From the cell containing the given text, extract its center point as (X, Y) coordinate. 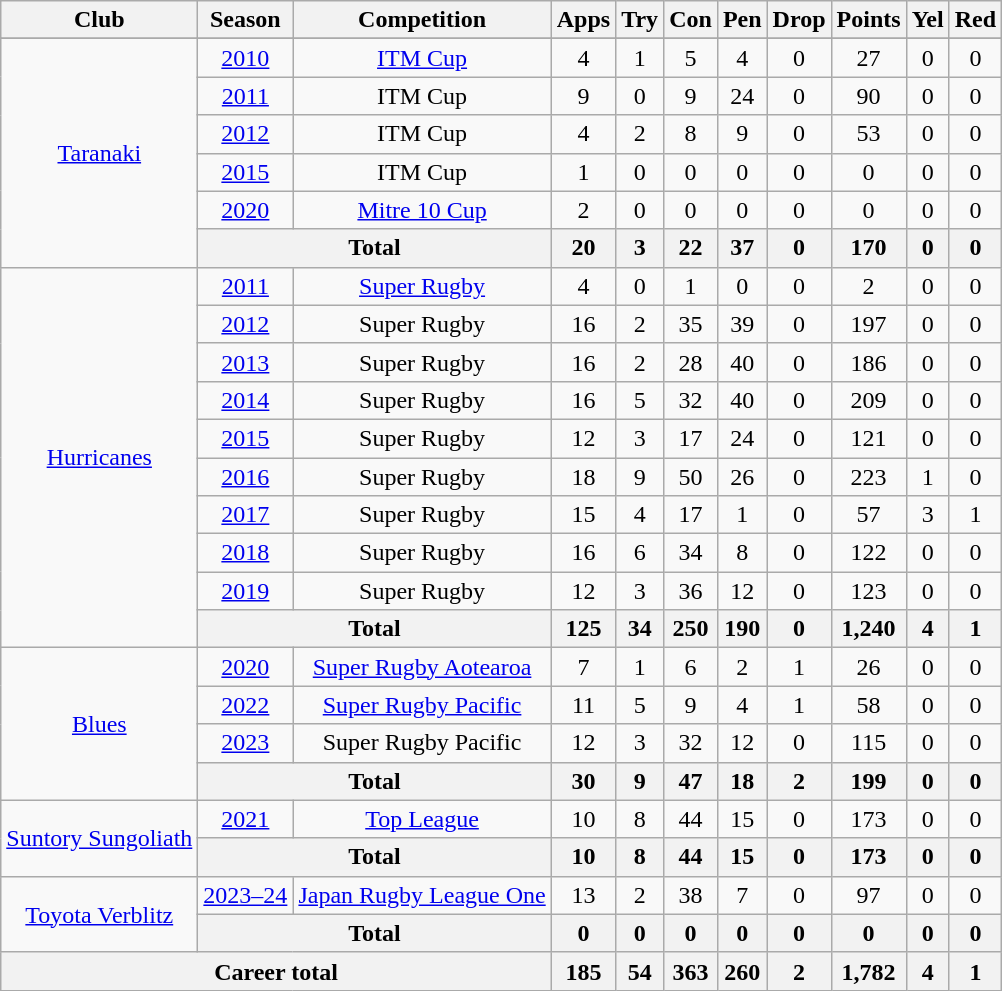
53 (868, 134)
47 (691, 781)
Con (691, 20)
39 (742, 324)
38 (691, 895)
Competition (422, 20)
Yel (928, 20)
115 (868, 743)
Mitre 10 Cup (422, 210)
Taranaki (100, 153)
Pen (742, 20)
Drop (799, 20)
35 (691, 324)
209 (868, 400)
121 (868, 438)
37 (742, 248)
Blues (100, 724)
2022 (246, 705)
97 (868, 895)
Toyota Verblitz (100, 914)
36 (691, 591)
Try (640, 20)
13 (583, 895)
22 (691, 248)
30 (583, 781)
Hurricanes (100, 458)
186 (868, 362)
170 (868, 248)
2018 (246, 553)
123 (868, 591)
2014 (246, 400)
Japan Rugby League One (422, 895)
11 (583, 705)
Club (100, 20)
Suntory Sungoliath (100, 838)
Super Rugby Aotearoa (422, 667)
125 (583, 629)
20 (583, 248)
27 (868, 58)
250 (691, 629)
199 (868, 781)
57 (868, 515)
Red (975, 20)
Apps (583, 20)
223 (868, 477)
2021 (246, 819)
122 (868, 553)
50 (691, 477)
Top League (422, 819)
58 (868, 705)
2019 (246, 591)
2010 (246, 58)
185 (583, 971)
1,240 (868, 629)
54 (640, 971)
197 (868, 324)
90 (868, 96)
28 (691, 362)
2023–24 (246, 895)
Points (868, 20)
260 (742, 971)
Career total (276, 971)
190 (742, 629)
2016 (246, 477)
2013 (246, 362)
Season (246, 20)
1,782 (868, 971)
2023 (246, 743)
363 (691, 971)
2017 (246, 515)
